Provide the (X, Y) coordinate of the cell's center where the given text is located.  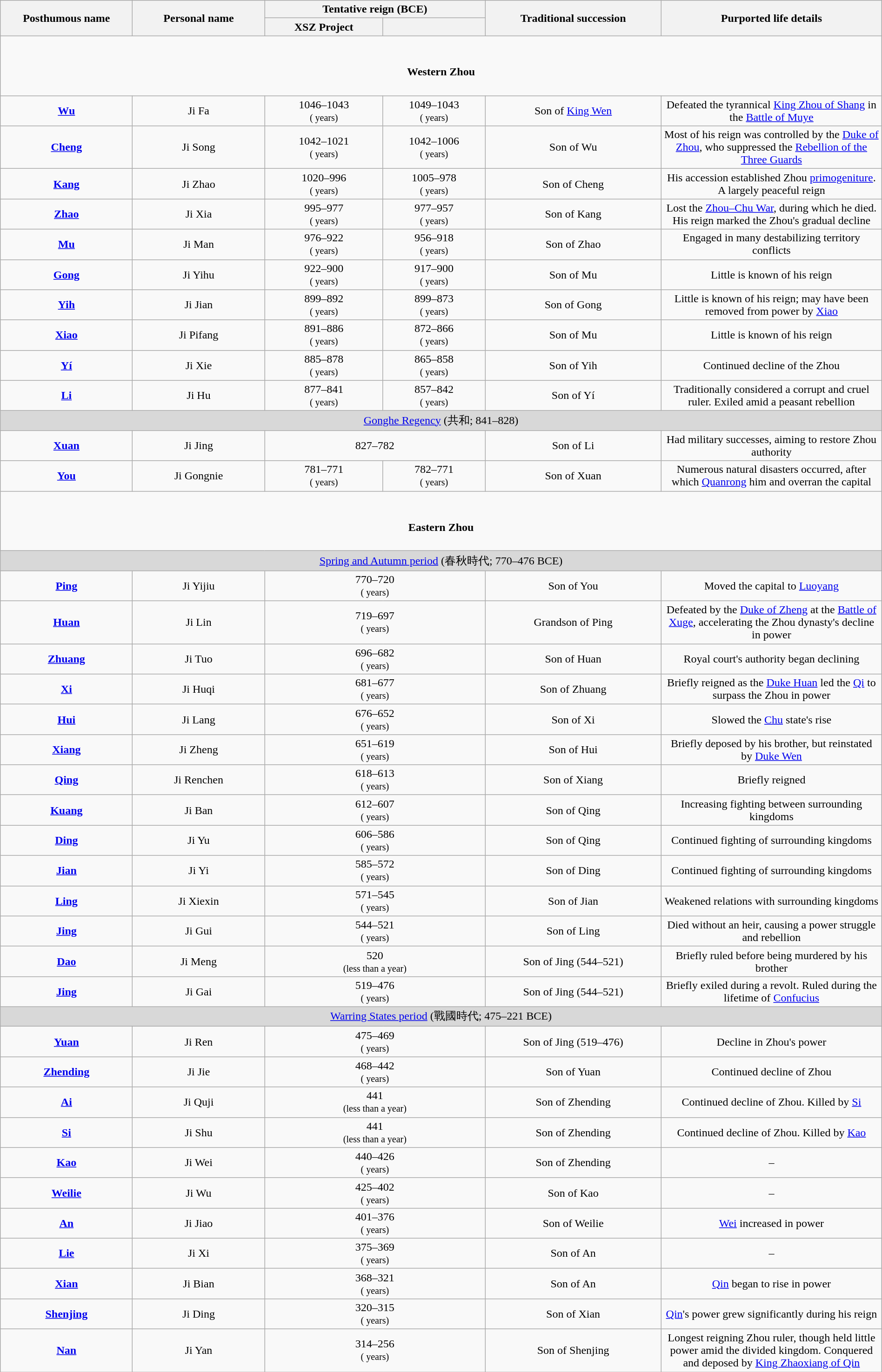
Ji Jie (199, 1072)
Son of Xiang (573, 780)
899–892( years) (324, 305)
Son of Li (573, 445)
Ji Xi (199, 1253)
Wei increased in power (772, 1223)
719–697( years) (375, 623)
Ji Ding (199, 1314)
Xi (67, 689)
Ding (67, 841)
612–607( years) (375, 810)
891–886( years) (324, 335)
Died without an heir, causing a power struggle and rebellion (772, 931)
468–442( years) (375, 1072)
Son of Hui (573, 749)
Kang (67, 184)
Son of Yuan (573, 1072)
606–586( years) (375, 841)
Cheng (67, 147)
Son of Ding (573, 870)
1042–1021( years) (324, 147)
Son of Ling (573, 931)
368–321( years) (375, 1283)
320–315( years) (375, 1314)
Qin's power grew significantly during his reign (772, 1314)
827–782 (375, 445)
Ji Ban (199, 810)
Ping (67, 586)
Defeated by the Duke of Zheng at the Battle of Xuge, accelerating the Zhou dynasty's decline in power (772, 623)
Zhending (67, 1072)
Dao (67, 961)
Kuang (67, 810)
Yuan (67, 1041)
Qing (67, 780)
Western Zhou (441, 66)
Xuan (67, 445)
Moved the capital to Luoyang (772, 586)
Mu (67, 245)
Numerous natural disasters occurred, after which Quanrong him and overran the capital (772, 476)
Son of Shenjing (573, 1351)
1042–1006( years) (434, 147)
Spring and Autumn period (春秋時代; 770–476 BCE) (441, 561)
696–682( years) (375, 659)
1020–996( years) (324, 184)
Son of Weilie (573, 1223)
Gong (67, 274)
Increasing fighting between surrounding kingdoms (772, 810)
Lost the Zhou–Chu War, during which he died. His reign marked the Zhou's gradual decline (772, 214)
Huan (67, 623)
Ji Lin (199, 623)
877–841( years) (324, 395)
857–842( years) (434, 395)
Son of Kang (573, 214)
Briefly ruled before being murdered by his brother (772, 961)
Ji Yihu (199, 274)
Qin began to rise in power (772, 1283)
Ji Xie (199, 365)
Ji Gui (199, 931)
Ji Ren (199, 1041)
Ji Renchen (199, 780)
Son of Huan (573, 659)
Purported life details (772, 18)
Son of Jian (573, 901)
Xiang (67, 749)
Ji Gai (199, 991)
Yí (67, 365)
Xiao (67, 335)
Briefly deposed by his brother, but reinstated by Duke Wen (772, 749)
Son of Xian (573, 1314)
401–376( years) (375, 1223)
Ji Jiao (199, 1223)
Son of Yí (573, 395)
Wu (67, 111)
Briefly reigned (772, 780)
Ji Tuo (199, 659)
922–900( years) (324, 274)
Tentative reign (BCE) (375, 9)
Posthumous name (67, 18)
Ji Shu (199, 1133)
425–402( years) (375, 1193)
520(less than a year) (375, 961)
Ji Jing (199, 445)
Warring States period (戰國時代; 475–221 BCE) (441, 1016)
Nan (67, 1351)
1049–1043( years) (434, 111)
Son of Yih (573, 365)
XSZ Project (324, 27)
Weakened relations with surrounding kingdoms (772, 901)
Most of his reign was controlled by the Duke of Zhou, who suppressed the Rebellion of the Three Guards (772, 147)
782–771( years) (434, 476)
Gonghe Regency (共和; 841–828) (441, 420)
Ji Pifang (199, 335)
Ji Xia (199, 214)
440–426( years) (375, 1162)
544–521( years) (375, 931)
An (67, 1223)
Zhuang (67, 659)
681–677( years) (375, 689)
Hui (67, 720)
Grandson of Ping (573, 623)
Ji Huqi (199, 689)
899–873( years) (434, 305)
Son of Xi (573, 720)
Ji Xiexin (199, 901)
Ji Zheng (199, 749)
Briefly exiled during a revolt. Ruled during the lifetime of Confucius (772, 991)
618–613( years) (375, 780)
Continued decline of Zhou. Killed by Si (772, 1102)
Li (67, 395)
Ji Yi (199, 870)
Son of Xuan (573, 476)
Ji Song (199, 147)
Jian (67, 870)
Ji Lang (199, 720)
Son of Zhao (573, 245)
Ji Hu (199, 395)
Zhao (67, 214)
You (67, 476)
917–900( years) (434, 274)
Defeated the tyrannical King Zhou of Shang in the Battle of Muye (772, 111)
Son of Gong (573, 305)
Ji Yan (199, 1351)
314–256( years) (375, 1351)
1005–978( years) (434, 184)
Weilie (67, 1193)
Son of Wu (573, 147)
Ji Yijiu (199, 586)
Traditional succession (573, 18)
Ji Zhao (199, 184)
Ji Meng (199, 961)
781–771( years) (324, 476)
Engaged in many destabilizing territory conflicts (772, 245)
995–977( years) (324, 214)
519–476( years) (375, 991)
Son of Kao (573, 1193)
676–652( years) (375, 720)
977–957( years) (434, 214)
Lie (67, 1253)
Son of Jing (519–476) (573, 1041)
Slowed the Chu state's rise (772, 720)
Ji Jian (199, 305)
Ji Yu (199, 841)
865–858( years) (434, 365)
Shenjing (67, 1314)
Continued decline of Zhou. Killed by Kao (772, 1133)
His accession established Zhou primogeniture. A largely peaceful reign (772, 184)
885–878( years) (324, 365)
Eastern Zhou (441, 521)
Continued decline of Zhou (772, 1072)
Continued decline of the Zhou (772, 365)
Kao (67, 1162)
976–922( years) (324, 245)
770–720( years) (375, 586)
Ji Wei (199, 1162)
375–369( years) (375, 1253)
956–918( years) (434, 245)
Ji Man (199, 245)
Son of Zhuang (573, 689)
Royal court's authority began declining (772, 659)
475–469( years) (375, 1041)
872–866( years) (434, 335)
Briefly reigned as the Duke Huan led the Qi to surpass the Zhou in power (772, 689)
Xian (67, 1283)
Had military successes, aiming to restore Zhou authority (772, 445)
Ji Gongnie (199, 476)
Ling (67, 901)
Son of King Wen (573, 111)
Traditionally considered a corrupt and cruel ruler. Exiled amid a peasant rebellion (772, 395)
Ji Bian (199, 1283)
Longest reigning Zhou ruler, though held little power amid the divided kingdom. Conquered and deposed by King Zhaoxiang of Qin (772, 1351)
Personal name (199, 18)
Ji Fa (199, 111)
571–545( years) (375, 901)
Si (67, 1133)
Decline in Zhou's power (772, 1041)
Ji Wu (199, 1193)
Little is known of his reign; may have been removed from power by Xiao (772, 305)
Ji Quji (199, 1102)
1046–1043( years) (324, 111)
Son of You (573, 586)
Yih (67, 305)
Son of Cheng (573, 184)
651–619( years) (375, 749)
Ai (67, 1102)
585–572( years) (375, 870)
